From the cell containing the given text, extract its center point as (X, Y) coordinate. 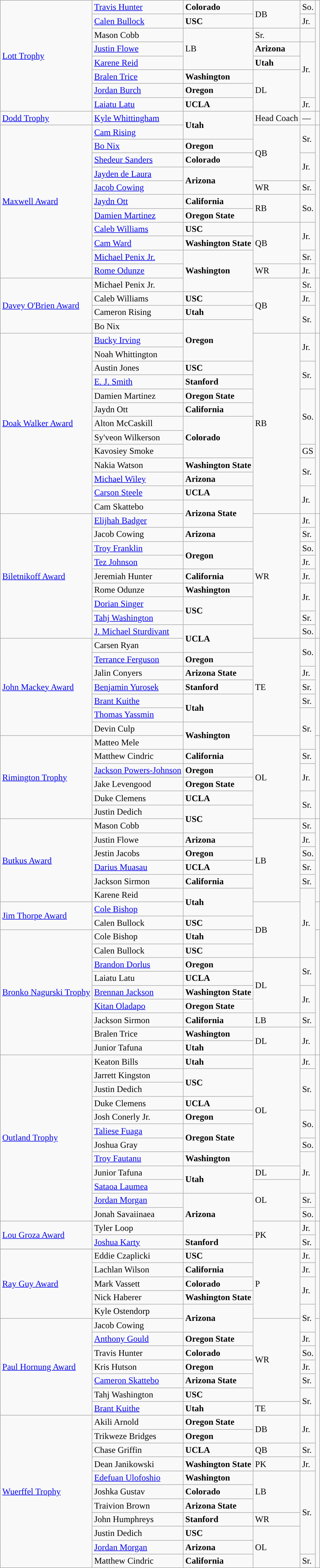
Cameron Skattebo (138, 1381)
Bronko Nagurski Trophy (46, 992)
Noah Whittington (138, 354)
E. J. Smith (138, 382)
Carson Steele (138, 493)
Nick Haberer (138, 1298)
Joshua Gray (138, 1145)
Jayden de Laura (138, 174)
Anthony Gould (138, 1339)
Dean Janikowski (138, 1464)
Jarrett Kingston (138, 1076)
Lott Trophy (46, 56)
Traivion Brown (138, 1506)
Terrance Ferguson (138, 659)
Tez Johnson (138, 562)
Kavosiey Smoke (138, 451)
Wuerffel Trophy (46, 1491)
Benjamin Yurosek (138, 687)
Sy'veon Wilkerson (138, 437)
Alton McCaskill (138, 424)
Doak Walker Award (46, 424)
Ray Guy Award (46, 1283)
Kyle Whittingham (138, 118)
Jackson Powers-Johnson (138, 770)
Shedeur Sanders (138, 160)
Biletnikoff Award (46, 576)
Trikweze Bridges (138, 1436)
Carsen Ryan (138, 645)
Matteo Mele (138, 742)
— (308, 118)
Brennan Jackson (138, 992)
John Mackey Award (46, 687)
P (277, 1283)
Troy Fautanu (138, 1159)
Chase Griffin (138, 1450)
Darius Muasau (138, 867)
Mark Vassett (138, 1283)
Butkus Award (46, 860)
GS (308, 451)
Michael Wiley (138, 479)
Kris Hutson (138, 1367)
Cam Skattebo (138, 507)
Nakia Watson (138, 465)
Thomas Yassmin (138, 715)
Dodd Trophy (46, 118)
Jonah Savaiinaea (138, 1214)
Elijhah Badger (138, 520)
Akili Arnold (138, 1422)
Sataoa Laumea (138, 1186)
Jake Levengood (138, 784)
Jordan Burch (138, 90)
Keaton Bills (138, 1062)
Josh Conerly Jr. (138, 1117)
Tyler Loop (138, 1228)
Cam Ward (138, 243)
Head Coach (277, 118)
John Humphreys (138, 1520)
Outland Trophy (46, 1138)
Bucky Irving (138, 340)
Taliese Fuaga (138, 1131)
J. Michael Sturdivant (138, 632)
Edefuan Ulofoshio (138, 1478)
Joshka Gustav (138, 1491)
Eddie Czaplicki (138, 1256)
Paul Hornung Award (46, 1367)
Rimington Trophy (46, 777)
Lachlan Wilson (138, 1269)
Jim Thorpe Award (46, 916)
Kitan Oladapo (138, 1006)
Kyle Ostendorp (138, 1311)
Davey O'Brien Award (46, 305)
Maxwell Award (46, 201)
Devin Culp (138, 729)
Troy Franklin (138, 548)
Cameron Rising (138, 312)
Austin Jones (138, 368)
Lou Groza Award (46, 1235)
Cam Rising (138, 132)
Jalin Conyers (138, 673)
Jeremiah Hunter (138, 576)
Brandon Dorlus (138, 964)
Dorian Singer (138, 604)
Joshua Karty (138, 1242)
Jestin Jacobs (138, 854)
